Locate the cell with the specified text and output its [x, y] center coordinate. 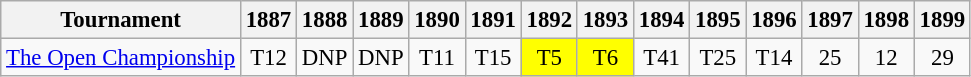
25 [830, 58]
T11 [437, 58]
T6 [605, 58]
1895 [718, 20]
T5 [549, 58]
1896 [774, 20]
T41 [662, 58]
1890 [437, 20]
Tournament [121, 20]
T12 [268, 58]
1894 [662, 20]
T25 [718, 58]
1887 [268, 20]
1892 [549, 20]
1893 [605, 20]
1899 [942, 20]
1888 [325, 20]
1898 [886, 20]
12 [886, 58]
29 [942, 58]
T14 [774, 58]
T15 [493, 58]
1891 [493, 20]
The Open Championship [121, 58]
1897 [830, 20]
1889 [381, 20]
